Scan for the cell matching the given text and deliver its (X, Y) coordinate at center. 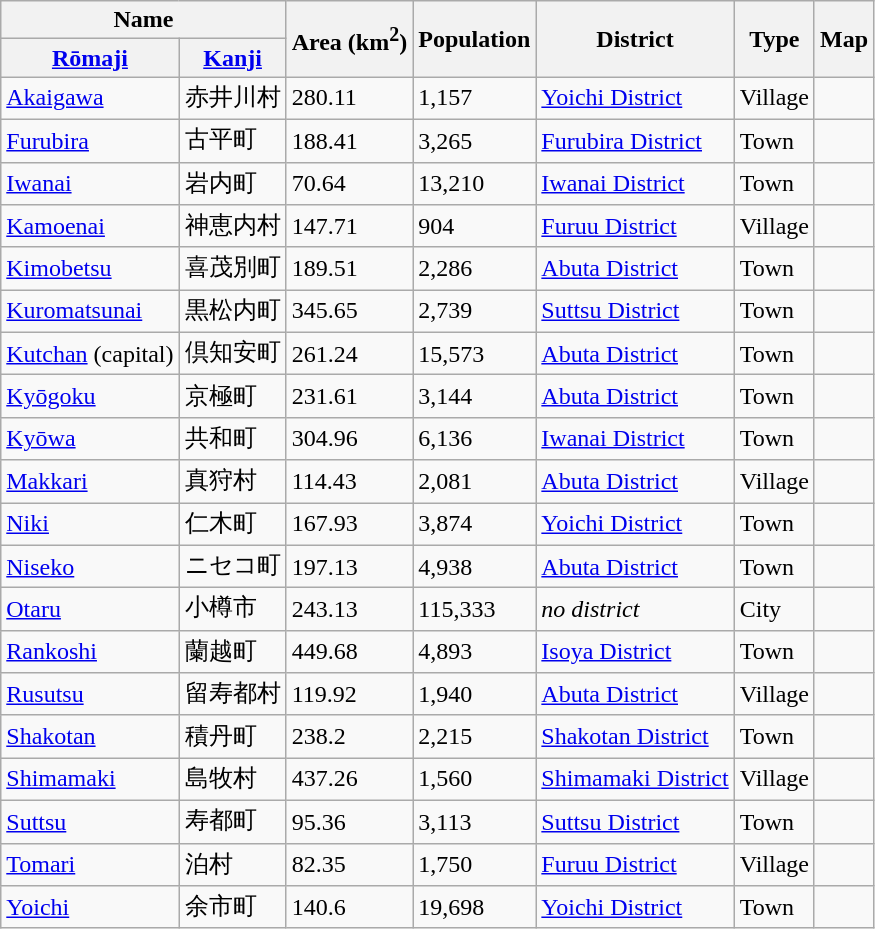
15,573 (474, 354)
Kamoenai (90, 226)
仁木町 (232, 524)
Kanji (232, 58)
no district (635, 610)
City (774, 610)
Kyōgoku (90, 396)
13,210 (474, 184)
2,739 (474, 312)
Kutchan (capital) (90, 354)
Rōmaji (90, 58)
70.64 (350, 184)
倶知安町 (232, 354)
ニセコ町 (232, 566)
Isoya District (635, 652)
238.2 (350, 736)
304.96 (350, 438)
寿都町 (232, 822)
積丹町 (232, 736)
449.68 (350, 652)
2,081 (474, 482)
Suttsu (90, 822)
1,750 (474, 864)
Furubira (90, 140)
古平町 (232, 140)
119.92 (350, 694)
3,265 (474, 140)
Rankoshi (90, 652)
神恵内村 (232, 226)
岩内町 (232, 184)
赤井川村 (232, 98)
231.61 (350, 396)
114.43 (350, 482)
District (635, 39)
真狩村 (232, 482)
Shimamaki District (635, 780)
2,286 (474, 268)
95.36 (350, 822)
余市町 (232, 908)
167.93 (350, 524)
4,938 (474, 566)
197.13 (350, 566)
1,560 (474, 780)
147.71 (350, 226)
6,136 (474, 438)
Name (144, 20)
19,698 (474, 908)
Yoichi (90, 908)
Furubira District (635, 140)
Shakotan (90, 736)
1,940 (474, 694)
82.35 (350, 864)
Shakotan District (635, 736)
345.65 (350, 312)
3,144 (474, 396)
3,874 (474, 524)
Area (km2) (350, 39)
Kuromatsunai (90, 312)
Rusutsu (90, 694)
小樽市 (232, 610)
Tomari (90, 864)
3,113 (474, 822)
島牧村 (232, 780)
Type (774, 39)
黒松内町 (232, 312)
Makkari (90, 482)
Niseko (90, 566)
Otaru (90, 610)
共和町 (232, 438)
Iwanai (90, 184)
Akaigawa (90, 98)
2,215 (474, 736)
Kyōwa (90, 438)
904 (474, 226)
243.13 (350, 610)
115,333 (474, 610)
京極町 (232, 396)
留寿都村 (232, 694)
Population (474, 39)
437.26 (350, 780)
261.24 (350, 354)
Shimamaki (90, 780)
140.6 (350, 908)
189.51 (350, 268)
泊村 (232, 864)
喜茂別町 (232, 268)
Kimobetsu (90, 268)
188.41 (350, 140)
Map (844, 39)
4,893 (474, 652)
蘭越町 (232, 652)
Niki (90, 524)
1,157 (474, 98)
280.11 (350, 98)
